For the text-containing cell, return its midpoint in [X, Y] coordinate format. 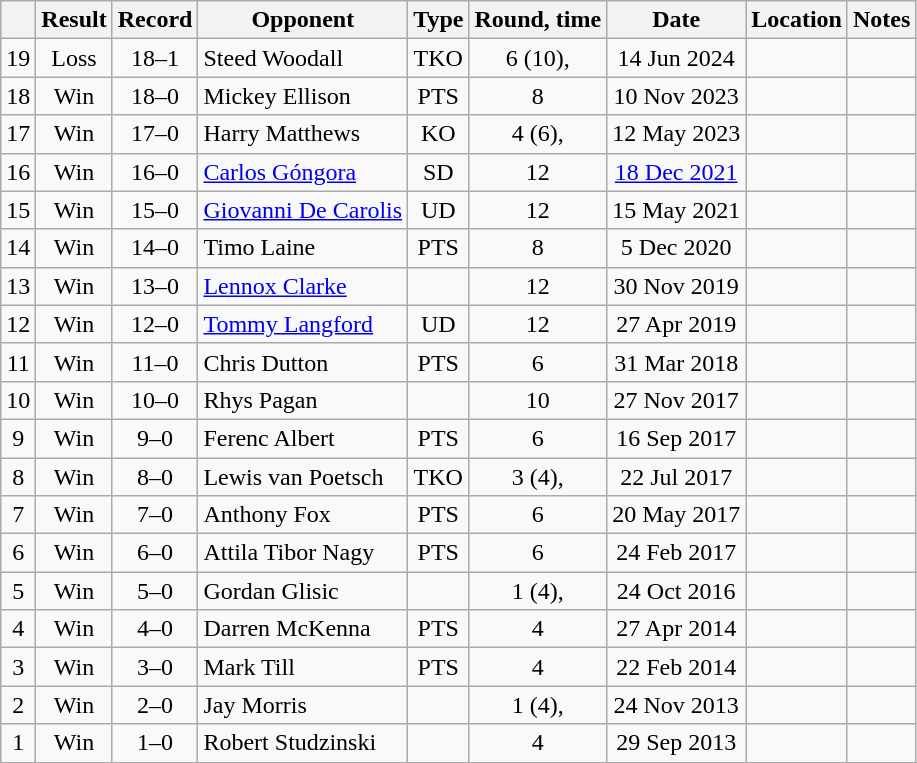
15 [18, 210]
Round, time [538, 20]
Jay Morris [303, 705]
Date [676, 20]
11–0 [155, 362]
18 Dec 2021 [676, 172]
13–0 [155, 286]
30 Nov 2019 [676, 286]
Darren McKenna [303, 629]
Lewis van Poetsch [303, 477]
27 Nov 2017 [676, 400]
KO [438, 134]
24 Nov 2013 [676, 705]
3 [18, 667]
29 Sep 2013 [676, 743]
27 Apr 2019 [676, 324]
22 Jul 2017 [676, 477]
2 [18, 705]
1–0 [155, 743]
7 [18, 515]
31 Mar 2018 [676, 362]
Mark Till [303, 667]
Rhys Pagan [303, 400]
9 [18, 438]
10 Nov 2023 [676, 96]
1 [18, 743]
14 Jun 2024 [676, 58]
12 May 2023 [676, 134]
13 [18, 286]
27 Apr 2014 [676, 629]
3 (4), [538, 477]
3–0 [155, 667]
2–0 [155, 705]
24 Feb 2017 [676, 553]
15–0 [155, 210]
22 Feb 2014 [676, 667]
Robert Studzinski [303, 743]
Carlos Góngora [303, 172]
14–0 [155, 248]
18–0 [155, 96]
20 May 2017 [676, 515]
Anthony Fox [303, 515]
6–0 [155, 553]
Loss [74, 58]
Harry Matthews [303, 134]
Timo Laine [303, 248]
15 May 2021 [676, 210]
Attila Tibor Nagy [303, 553]
10–0 [155, 400]
24 Oct 2016 [676, 591]
17 [18, 134]
Mickey Ellison [303, 96]
Record [155, 20]
8–0 [155, 477]
4 (6), [538, 134]
19 [18, 58]
5–0 [155, 591]
Opponent [303, 20]
9–0 [155, 438]
Ferenc Albert [303, 438]
Lennox Clarke [303, 286]
11 [18, 362]
17–0 [155, 134]
5 [18, 591]
Chris Dutton [303, 362]
Notes [881, 20]
Result [74, 20]
Location [797, 20]
Giovanni De Carolis [303, 210]
18 [18, 96]
6 (10), [538, 58]
Type [438, 20]
SD [438, 172]
16 [18, 172]
Gordan Glisic [303, 591]
16–0 [155, 172]
14 [18, 248]
7–0 [155, 515]
4–0 [155, 629]
Tommy Langford [303, 324]
Steed Woodall [303, 58]
18–1 [155, 58]
5 Dec 2020 [676, 248]
16 Sep 2017 [676, 438]
12–0 [155, 324]
